Find where the given text appears and provide that cell's center as [X, Y] coordinate. 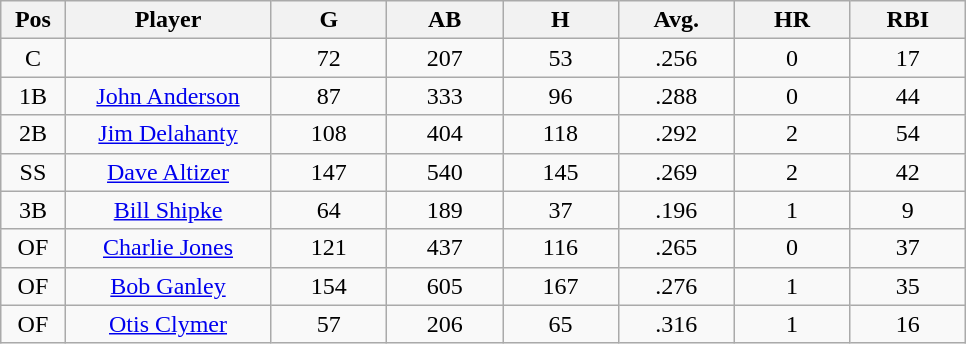
.288 [676, 96]
17 [908, 58]
.265 [676, 248]
96 [561, 96]
147 [329, 172]
.269 [676, 172]
C [33, 58]
.196 [676, 210]
Charlie Jones [168, 248]
H [561, 20]
.276 [676, 286]
116 [561, 248]
54 [908, 134]
121 [329, 248]
167 [561, 286]
72 [329, 58]
87 [329, 96]
540 [445, 172]
.292 [676, 134]
3B [33, 210]
53 [561, 58]
Otis Clymer [168, 324]
Jim Delahanty [168, 134]
44 [908, 96]
2B [33, 134]
35 [908, 286]
206 [445, 324]
Bob Ganley [168, 286]
65 [561, 324]
154 [329, 286]
57 [329, 324]
333 [445, 96]
SS [33, 172]
64 [329, 210]
.316 [676, 324]
9 [908, 210]
Avg. [676, 20]
Pos [33, 20]
John Anderson [168, 96]
1B [33, 96]
Bill Shipke [168, 210]
16 [908, 324]
108 [329, 134]
207 [445, 58]
AB [445, 20]
605 [445, 286]
.256 [676, 58]
404 [445, 134]
145 [561, 172]
G [329, 20]
Player [168, 20]
189 [445, 210]
RBI [908, 20]
HR [792, 20]
437 [445, 248]
Dave Altizer [168, 172]
42 [908, 172]
118 [561, 134]
